Locate the cell with the specified text and output its [X, Y] center coordinate. 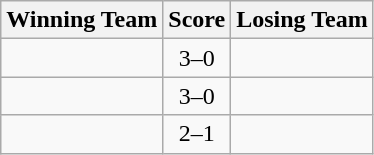
Score [197, 20]
Winning Team [82, 20]
Losing Team [302, 20]
2–1 [197, 134]
